Find where the given text appears and provide that cell's center as [x, y] coordinate. 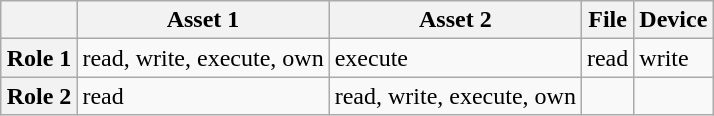
Asset 2 [455, 20]
execute [455, 58]
write [674, 58]
File [607, 20]
Role 1 [39, 58]
Asset 1 [203, 20]
Device [674, 20]
Role 2 [39, 96]
